Output the (x, y) coordinate of the center of the cell containing the given text.  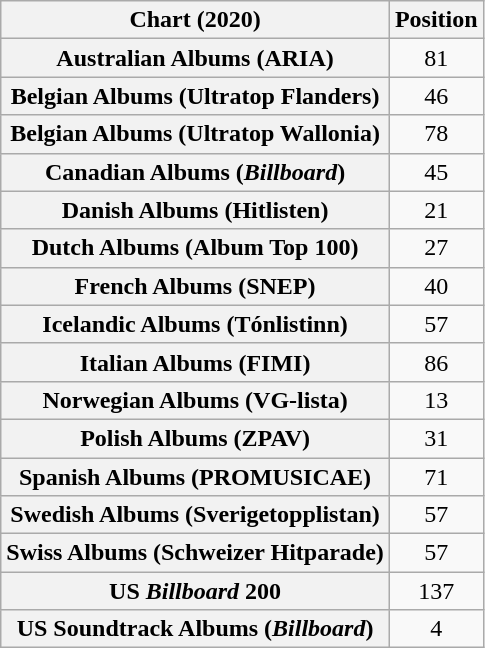
13 (436, 400)
Swiss Albums (Schweizer Hitparade) (196, 553)
45 (436, 172)
4 (436, 629)
Dutch Albums (Album Top 100) (196, 248)
Canadian Albums (Billboard) (196, 172)
Swedish Albums (Sverigetopplistan) (196, 515)
27 (436, 248)
Position (436, 20)
Belgian Albums (Ultratop Flanders) (196, 96)
71 (436, 477)
81 (436, 58)
137 (436, 591)
31 (436, 438)
78 (436, 134)
US Soundtrack Albums (Billboard) (196, 629)
46 (436, 96)
Polish Albums (ZPAV) (196, 438)
21 (436, 210)
40 (436, 286)
Icelandic Albums (Tónlistinn) (196, 324)
Australian Albums (ARIA) (196, 58)
Chart (2020) (196, 20)
Belgian Albums (Ultratop Wallonia) (196, 134)
US Billboard 200 (196, 591)
86 (436, 362)
Norwegian Albums (VG-lista) (196, 400)
French Albums (SNEP) (196, 286)
Italian Albums (FIMI) (196, 362)
Danish Albums (Hitlisten) (196, 210)
Spanish Albums (PROMUSICAE) (196, 477)
